Identify which cell holds the provided text, then report its [x, y] central coordinate. 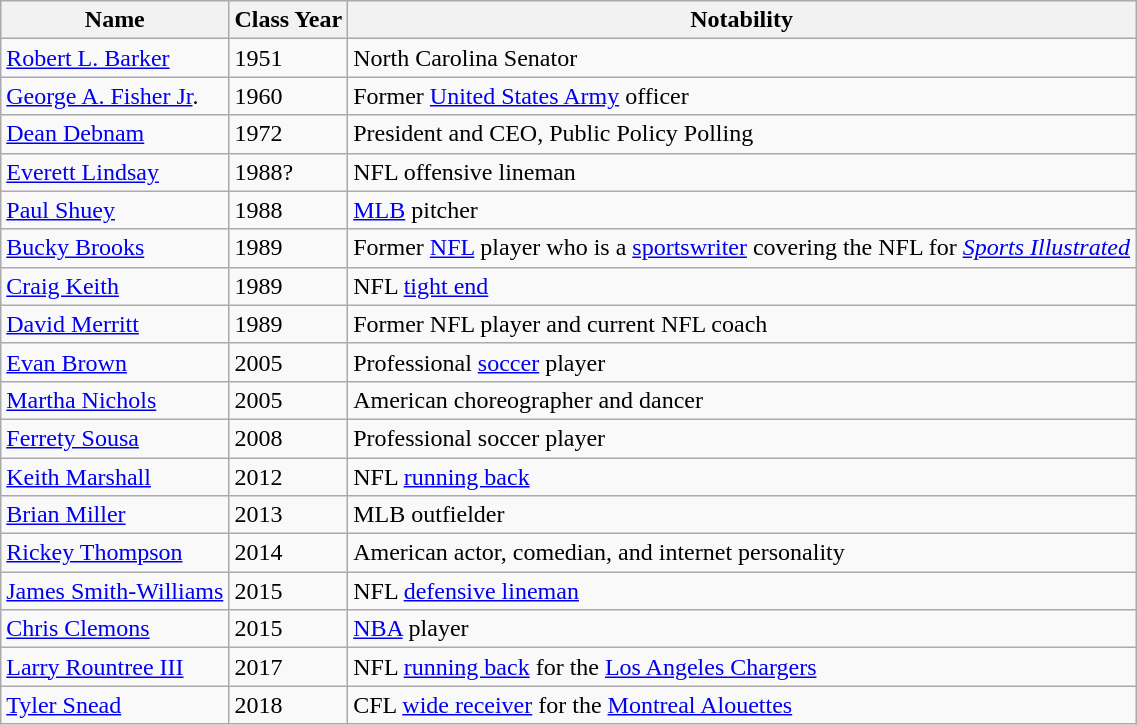
1951 [288, 58]
2008 [288, 438]
Bucky Brooks [115, 248]
MLB outfielder [742, 515]
MLB pitcher [742, 210]
James Smith-Williams [115, 591]
NFL defensive lineman [742, 591]
Class Year [288, 20]
1960 [288, 96]
Evan Brown [115, 362]
Rickey Thompson [115, 553]
Paul Shuey [115, 210]
Former United States Army officer [742, 96]
Brian Miller [115, 515]
Former NFL player who is a sportswriter covering the NFL for Sports Illustrated [742, 248]
Larry Rountree III [115, 667]
Tyler Snead [115, 705]
President and CEO, Public Policy Polling [742, 134]
1972 [288, 134]
2017 [288, 667]
Martha Nichols [115, 400]
Name [115, 20]
2018 [288, 705]
Former NFL player and current NFL coach [742, 324]
NFL tight end [742, 286]
1988 [288, 210]
David Merritt [115, 324]
2012 [288, 477]
2014 [288, 553]
CFL wide receiver for the Montreal Alouettes [742, 705]
American actor, comedian, and internet personality [742, 553]
Chris Clemons [115, 629]
Everett Lindsay [115, 172]
Ferrety Sousa [115, 438]
1988? [288, 172]
Craig Keith [115, 286]
North Carolina Senator [742, 58]
NBA player [742, 629]
American choreographer and dancer [742, 400]
NFL offensive lineman [742, 172]
NFL running back for the Los Angeles Chargers [742, 667]
Notability [742, 20]
2013 [288, 515]
NFL running back [742, 477]
Keith Marshall [115, 477]
George A. Fisher Jr. [115, 96]
Dean Debnam [115, 134]
Robert L. Barker [115, 58]
